Search for the cell housing the specified text and yield its (x, y) center coordinate. 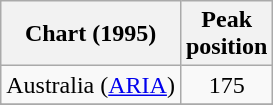
175 (226, 85)
Chart (1995) (91, 34)
Peak position (226, 34)
Australia (ARIA) (91, 85)
